For the text-containing cell, return its midpoint in [x, y] coordinate format. 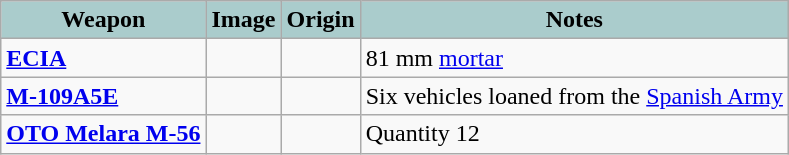
Notes [574, 20]
Image [244, 20]
OTO Melara M-56 [104, 134]
ECIA [104, 58]
Origin [320, 20]
81 mm mortar [574, 58]
Six vehicles loaned from the Spanish Army [574, 96]
Quantity 12 [574, 134]
Weapon [104, 20]
M-109A5E [104, 96]
